Detect which cell encompasses the target text, then output its [x, y] center coordinate. 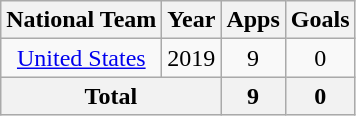
Apps [253, 20]
United States [82, 58]
Total [111, 96]
2019 [192, 58]
Year [192, 20]
Goals [320, 20]
National Team [82, 20]
